Output the [x, y] coordinate of the center of the cell containing the given text.  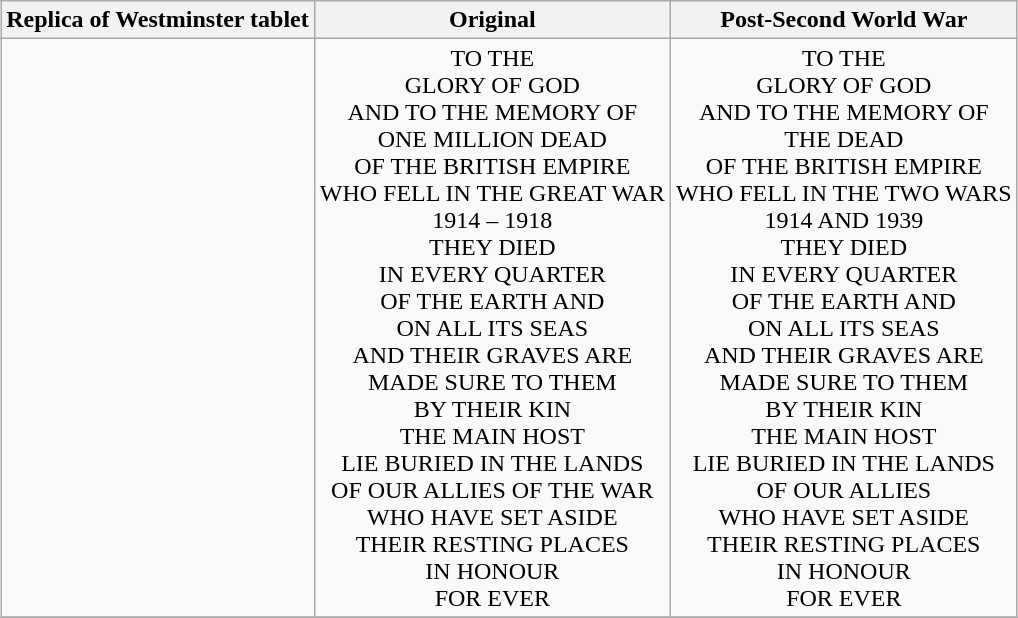
Original [492, 20]
Replica of Westminster tablet [158, 20]
Post-Second World War [844, 20]
